Search for the cell housing the specified text and yield its [x, y] center coordinate. 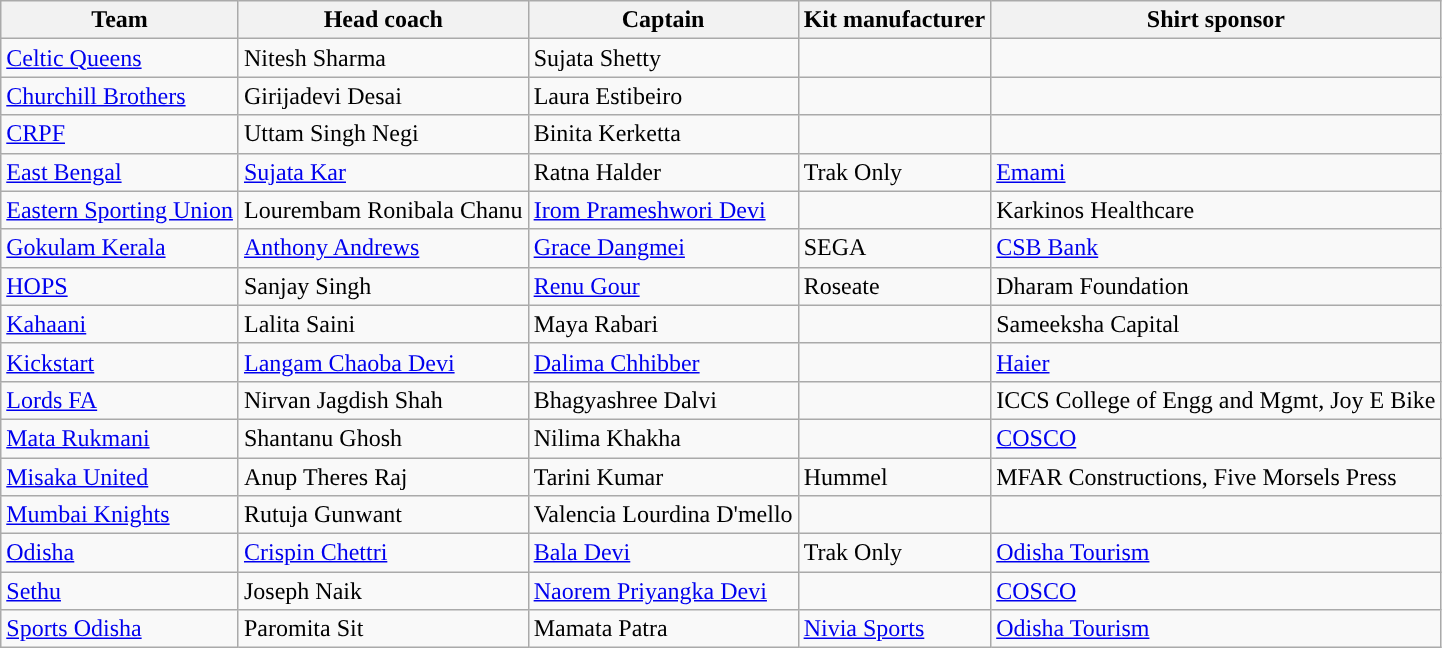
Captain [663, 20]
ICCS College of Engg and Mgmt, Joy E Bike [1216, 400]
Sports Odisha [120, 629]
Nivia Sports [894, 629]
Renu Gour [663, 286]
Joseph Naik [383, 591]
Bhagyashree Dalvi [663, 400]
Team [120, 20]
Paromita Sit [383, 629]
Emami [1216, 172]
MFAR Constructions, Five Morsels Press [1216, 477]
Eastern Sporting Union [120, 210]
Sujata Shetty [663, 58]
Bala Devi [663, 553]
Nilima Khakha [663, 438]
Nirvan Jagdish Shah [383, 400]
Anup Theres Raj [383, 477]
Crispin Chettri [383, 553]
Irom Prameshwori Devi [663, 210]
Ratna Halder [663, 172]
Hummel [894, 477]
Tarini Kumar [663, 477]
Mata Rukmani [120, 438]
Nitesh Sharma [383, 58]
Dalima Chhibber [663, 362]
Kahaani [120, 324]
Shantanu Ghosh [383, 438]
Sanjay Singh [383, 286]
Uttam Singh Negi [383, 134]
Sameeksha Capital [1216, 324]
Sujata Kar [383, 172]
Odisha [120, 553]
Rutuja Gunwant [383, 515]
Lourembam Ronibala Chanu [383, 210]
Head coach [383, 20]
Kit manufacturer [894, 20]
Dharam Foundation [1216, 286]
Shirt sponsor [1216, 20]
Roseate [894, 286]
Mumbai Knights [120, 515]
Mamata Patra [663, 629]
CSB Bank [1216, 248]
SEGA [894, 248]
Valencia Lourdina D'mello [663, 515]
CRPF [120, 134]
Laura Estibeiro [663, 96]
Churchill Brothers [120, 96]
Maya Rabari [663, 324]
Sethu [120, 591]
Haier [1216, 362]
Anthony Andrews [383, 248]
Misaka United [120, 477]
East Bengal [120, 172]
Binita Kerketta [663, 134]
Karkinos Healthcare [1216, 210]
Lalita Saini [383, 324]
Lords FA [120, 400]
Celtic Queens [120, 58]
Grace Dangmei [663, 248]
Kickstart [120, 362]
Girijadevi Desai [383, 96]
Naorem Priyangka Devi [663, 591]
Gokulam Kerala [120, 248]
Langam Chaoba Devi [383, 362]
HOPS [120, 286]
